Determine the (X, Y) coordinate at the center of the cell enclosing the given text.  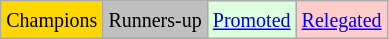
Champions (52, 20)
Promoted (252, 20)
Relegated (342, 20)
Runners-up (155, 20)
